Scan for the cell matching the given text and deliver its [x, y] coordinate at center. 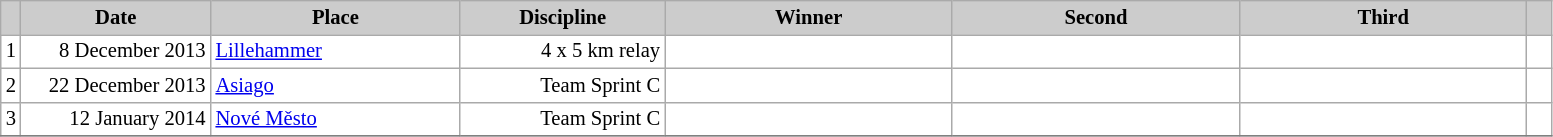
Third [1384, 17]
Discipline [562, 17]
3 [11, 119]
Place [336, 17]
Second [1096, 17]
Winner [808, 17]
Asiago [336, 85]
8 December 2013 [116, 51]
22 December 2013 [116, 85]
12 January 2014 [116, 119]
4 x 5 km relay [562, 51]
Lillehammer [336, 51]
Date [116, 17]
1 [11, 51]
Nové Město [336, 119]
2 [11, 85]
